Identify which cell holds the provided text, then report its [x, y] central coordinate. 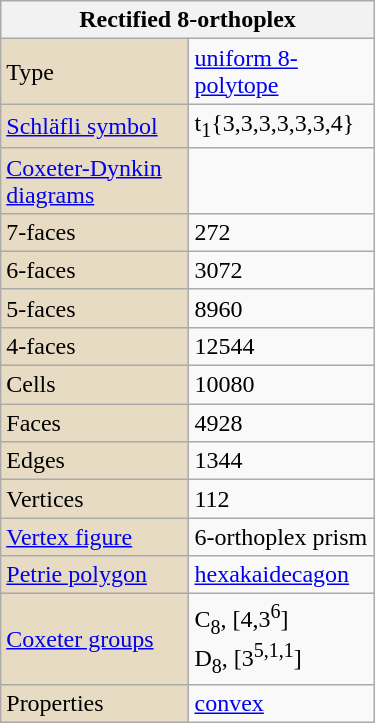
10080 [282, 385]
Rectified 8-orthoplex [188, 20]
7-faces [95, 232]
Edges [95, 461]
4928 [282, 423]
6-orthoplex prism [282, 537]
5-faces [95, 308]
8960 [282, 308]
Cells [95, 385]
Schläfli symbol [95, 126]
t1{3,3,3,3,3,3,4} [282, 126]
12544 [282, 346]
6-faces [95, 270]
Type [95, 72]
convex [282, 704]
Properties [95, 704]
3072 [282, 270]
Coxeter groups [95, 640]
1344 [282, 461]
C8, [4,36]D8, [35,1,1] [282, 640]
112 [282, 499]
Vertex figure [95, 537]
uniform 8-polytope [282, 72]
4-faces [95, 346]
272 [282, 232]
Vertices [95, 499]
Petrie polygon [95, 575]
Faces [95, 423]
hexakaidecagon [282, 575]
Coxeter-Dynkin diagrams [95, 180]
